Provide the (x, y) coordinate of the cell's center where the given text is located.  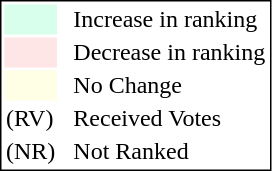
Received Votes (170, 119)
(RV) (30, 119)
(NR) (30, 151)
Increase in ranking (170, 19)
Not Ranked (170, 151)
Decrease in ranking (170, 53)
No Change (170, 85)
